Return (X, Y) of the center of cell containing provided text 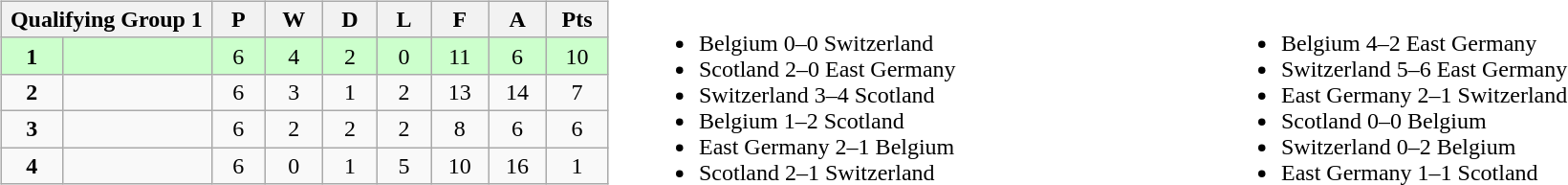
5 (403, 166)
16 (517, 166)
F (460, 19)
Pts (577, 19)
11 (460, 56)
W (294, 19)
14 (517, 92)
13 (460, 92)
Qualifying Group 1 (106, 19)
P (239, 19)
L (403, 19)
D (350, 19)
A (517, 19)
8 (460, 128)
7 (577, 92)
